Return [X, Y] of the center of cell containing provided text 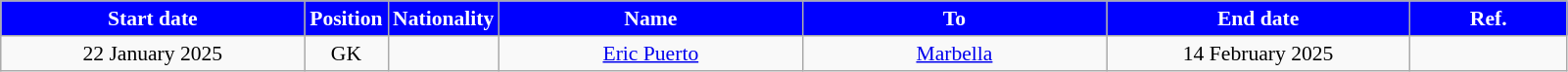
Ref. [1489, 18]
End date [1259, 18]
Name [650, 18]
Start date [153, 18]
Nationality [443, 18]
GK [347, 54]
Eric Puerto [650, 54]
14 February 2025 [1259, 54]
22 January 2025 [153, 54]
Position [347, 18]
Marbella [954, 54]
To [954, 18]
